Search for the cell housing the specified text and yield its [X, Y] center coordinate. 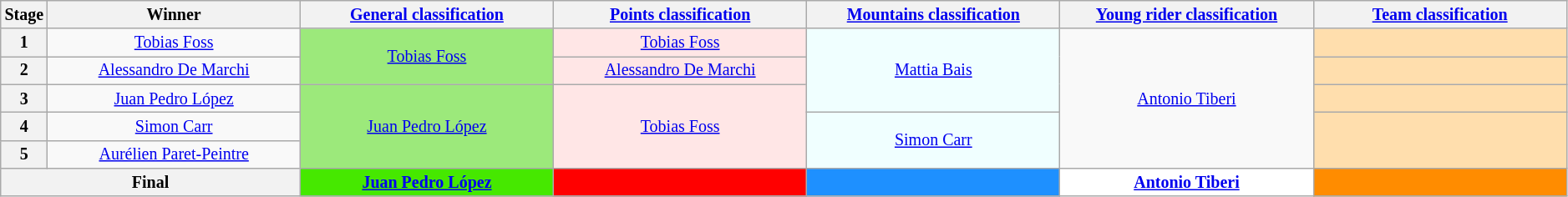
Final [150, 182]
Winner [174, 15]
Points classification [680, 15]
Young rider classification [1186, 15]
5 [24, 154]
2 [24, 70]
Team classification [1440, 15]
Mattia Bais [934, 71]
1 [24, 43]
Mountains classification [934, 15]
3 [24, 98]
Stage [24, 15]
Aurélien Paret-Peintre [174, 154]
4 [24, 127]
General classification [426, 15]
